Identify which cell holds the provided text, then report its (X, Y) central coordinate. 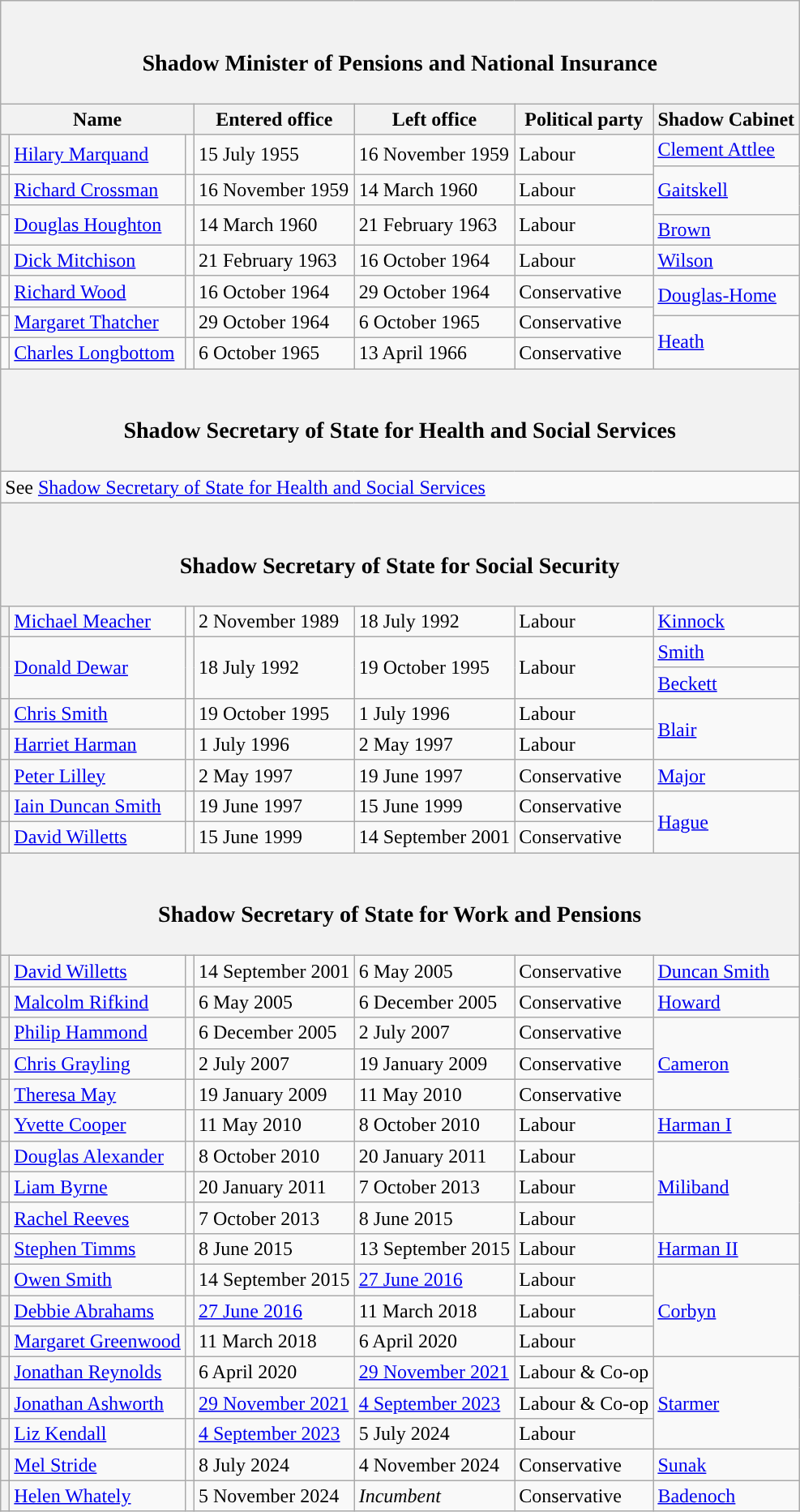
8 July 2024 (274, 1465)
Clement Attlee (726, 150)
15 July 1955 (274, 154)
Harriet Harman (97, 744)
Howard (726, 1002)
13 April 1966 (434, 353)
Douglas Alexander (97, 1156)
Miliband (726, 1187)
Liam Byrne (97, 1187)
5 November 2024 (274, 1496)
Duncan Smith (726, 971)
Stephen Timms (97, 1249)
Liz Kendall (97, 1434)
Shadow Cabinet (726, 119)
Cameron (726, 1064)
Incumbent (434, 1496)
Richard Wood (97, 291)
Harman I (726, 1125)
Smith (726, 652)
Hilary Marquand (97, 154)
2 November 1989 (274, 621)
Harman II (726, 1249)
Shadow Minister of Pensions and National Insurance (400, 52)
4 November 2024 (434, 1465)
13 September 2015 (434, 1249)
Dick Mitchison (97, 260)
Debbie Abrahams (97, 1311)
See Shadow Secretary of State for Health and Social Services (400, 487)
Iain Duncan Smith (97, 806)
Chris Grayling (97, 1064)
Major (726, 775)
Starmer (726, 1403)
Beckett (726, 683)
Left office (434, 119)
Sunak (726, 1465)
Chris Smith (97, 713)
Gaitskell (726, 190)
Rachel Reeves (97, 1218)
Malcolm Rifkind (97, 1002)
Michael Meacher (97, 621)
Shadow Secretary of State for Health and Social Services (400, 420)
Peter Lilley (97, 775)
Margaret Greenwood (97, 1342)
Heath (726, 342)
Kinnock (726, 621)
Margaret Thatcher (97, 322)
Name (97, 119)
14 September 2015 (274, 1279)
Shadow Secretary of State for Work and Pensions (400, 905)
Blair (726, 729)
Mel Stride (97, 1465)
Jonathan Ashworth (97, 1403)
Douglas-Home (726, 295)
Wilson (726, 260)
Helen Whately (97, 1496)
Donald Dewar (97, 667)
Brown (726, 229)
Shadow Secretary of State for Social Security (400, 555)
Yvette Cooper (97, 1125)
Charles Longbottom (97, 353)
Owen Smith (97, 1279)
Hague (726, 821)
Richard Crossman (97, 190)
Philip Hammond (97, 1033)
Political party (584, 119)
Badenoch (726, 1496)
Douglas Houghton (97, 225)
Jonathan Reynolds (97, 1373)
5 July 2024 (434, 1434)
Corbyn (726, 1310)
Entered office (274, 119)
Theresa May (97, 1094)
